From the cell containing the given text, extract its center point as (x, y) coordinate. 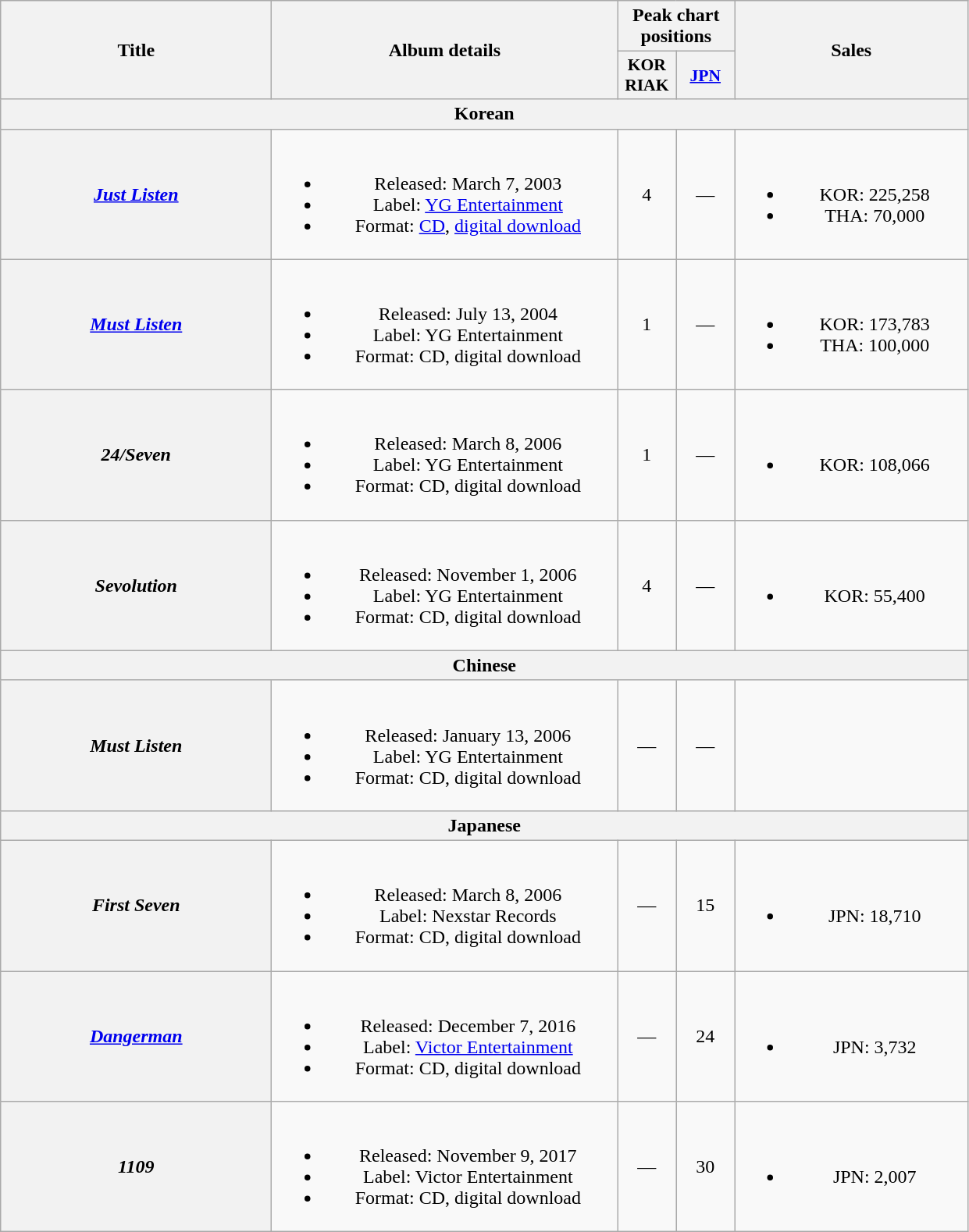
JPN (706, 75)
Released: November 9, 2017Label: Victor EntertainmentFormat: CD, digital download (445, 1166)
First Seven (136, 906)
JPN: 2,007 (851, 1166)
Released: January 13, 2006Label: YG EntertainmentFormat: CD, digital download (445, 745)
Chinese (484, 665)
Sales (851, 50)
Peak chart positions (676, 27)
Title (136, 50)
Released: March 8, 2006Label: Nexstar RecordsFormat: CD, digital download (445, 906)
Released: December 7, 2016Label: Victor EntertainmentFormat: CD, digital download (445, 1037)
KOR: 225,258THA: 70,000 (851, 194)
Sevolution (136, 586)
Released: March 7, 2003Label: YG EntertainmentFormat: CD, digital download (445, 194)
KOR: 55,400 (851, 586)
24/Seven (136, 454)
KOR: 173,783THA: 100,000 (851, 325)
30 (706, 1166)
Released: March 8, 2006Label: YG EntertainmentFormat: CD, digital download (445, 454)
Released: November 1, 2006Label: YG EntertainmentFormat: CD, digital download (445, 586)
JPN: 3,732 (851, 1037)
15 (706, 906)
Album details (445, 50)
Dangerman (136, 1037)
JPN: 18,710 (851, 906)
Just Listen (136, 194)
Korean (484, 114)
KOR RIAK (647, 75)
24 (706, 1037)
Japanese (484, 825)
1109 (136, 1166)
Released: July 13, 2004Label: YG EntertainmentFormat: CD, digital download (445, 325)
KOR: 108,066 (851, 454)
